Detect which cell encompasses the target text, then output its (X, Y) center coordinate. 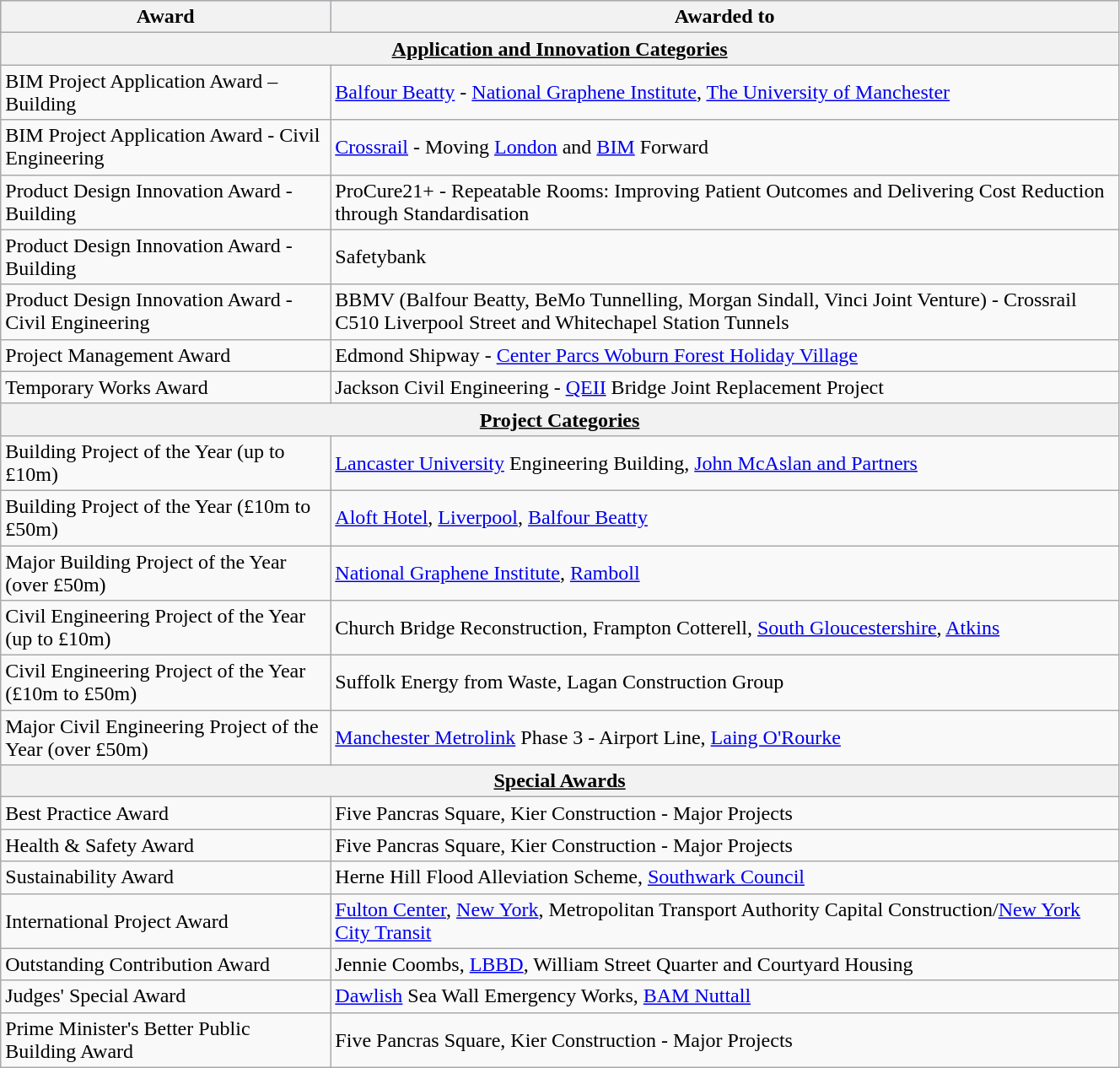
Building Project of the Year (up to £10m) (165, 462)
Crossrail - Moving London and BIM Forward (725, 147)
Civil Engineering Project of the Year (£10m to £50m) (165, 683)
Herne Hill Flood Alleviation Scheme, Southwark Council (725, 877)
Awarded to (725, 17)
Judges' Special Award (165, 996)
Major Building Project of the Year (over £50m) (165, 572)
Health & Safety Award (165, 845)
Balfour Beatty - National Graphene Institute, The University of Manchester (725, 93)
Product Design Innovation Award - Civil Engineering (165, 312)
Dawlish Sea Wall Emergency Works, BAM Nuttall (725, 996)
ProCure21+ - Repeatable Rooms: Improving Patient Outcomes and Delivering Cost Reduction through Standardisation (725, 202)
Project Categories (560, 419)
Award (165, 17)
Lancaster University Engineering Building, John McAslan and Partners (725, 462)
BIM Project Application Award – Building (165, 93)
Special Awards (560, 781)
Outstanding Contribution Award (165, 964)
BIM Project Application Award - Civil Engineering (165, 147)
Church Bridge Reconstruction, Frampton Cotterell, South Gloucestershire, Atkins (725, 628)
Best Practice Award (165, 813)
Major Civil Engineering Project of the Year (over £50m) (165, 737)
National Graphene Institute, Ramboll (725, 572)
Safetybank (725, 256)
Project Management Award (165, 355)
International Project Award (165, 921)
Aloft Hotel, Liverpool, Balfour Beatty (725, 518)
Edmond Shipway - Center Parcs Woburn Forest Holiday Village (725, 355)
Prime Minister's Better Public Building Award (165, 1039)
Application and Innovation Categories (560, 49)
Sustainability Award (165, 877)
Suffolk Energy from Waste, Lagan Construction Group (725, 683)
Building Project of the Year (£10m to £50m) (165, 518)
Fulton Center, New York, Metropolitan Transport Authority Capital Construction/New York City Transit (725, 921)
Civil Engineering Project of the Year (up to £10m) (165, 628)
Jennie Coombs, LBBD, William Street Quarter and Courtyard Housing (725, 964)
Jackson Civil Engineering - QEII Bridge Joint Replacement Project (725, 387)
Manchester Metrolink Phase 3 - Airport Line, Laing O'Rourke (725, 737)
Temporary Works Award (165, 387)
BBMV (Balfour Beatty, BeMo Tunnelling, Morgan Sindall, Vinci Joint Venture) - Crossrail C510 Liverpool Street and Whitechapel Station Tunnels (725, 312)
